Identify which cell holds the provided text, then report its (X, Y) central coordinate. 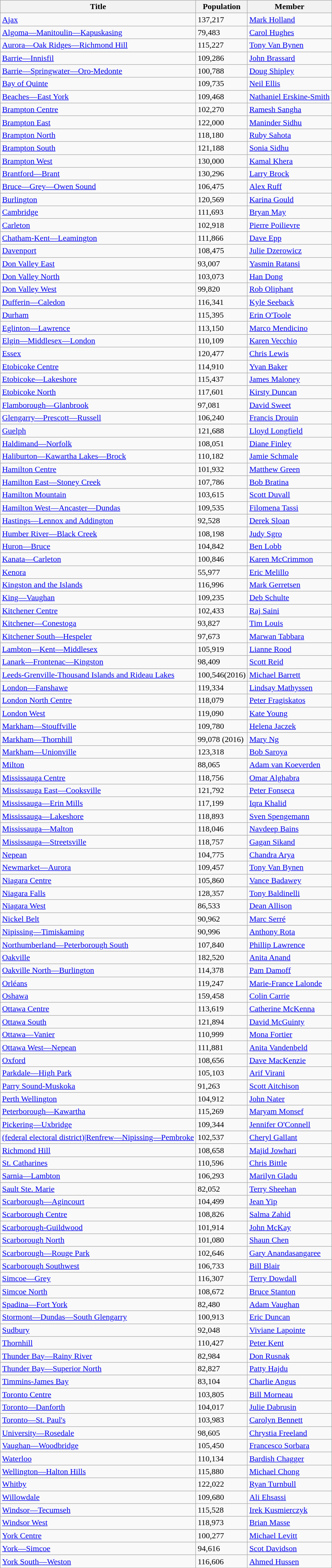
Francis Drouin (289, 418)
Lindsay Mathyssen (289, 688)
99,820 (221, 289)
Etobicoke—Lakeshore (98, 379)
Oshawa (98, 996)
Erin O'Toole (289, 315)
128,357 (221, 893)
John McKay (289, 1227)
David McGuinty (289, 1022)
Scarborough North (98, 1240)
Mississauga—Malton (98, 829)
Oxford (98, 1060)
Irek Kusmierczyk (289, 1510)
102,646 (221, 1253)
Windsor West (98, 1523)
Mississauga East—Cooksville (98, 791)
121,688 (221, 431)
John Nater (289, 1099)
Ramesh Sangha (289, 109)
Brampton East (98, 122)
108,198 (221, 533)
83,104 (221, 1381)
London North Centre (98, 700)
Karina Gould (289, 200)
118,757 (221, 842)
Yasmin Ratansi (289, 264)
Kitchener—Conestoga (98, 623)
Kenora (98, 572)
115,395 (221, 315)
Ben Lobb (289, 546)
182,520 (221, 957)
Omar Alghabra (289, 777)
Francesco Sorbara (289, 1446)
103,615 (221, 495)
Jamie Schmale (289, 456)
92,528 (221, 521)
Hamilton West—Ancaster—Dundas (98, 508)
Nathaniel Erskine-Smith (289, 97)
113,150 (221, 328)
Brampton South (98, 148)
Jean Yip (289, 1202)
Carleton (98, 225)
130,296 (221, 174)
93,007 (221, 264)
116,307 (221, 1279)
115,437 (221, 379)
Whitby (98, 1484)
Eglinton—Lawrence (98, 328)
Bardish Chagger (289, 1459)
Helena Jaczek (289, 726)
82,827 (221, 1368)
Nickel Belt (98, 919)
Viviane Lapointe (289, 1330)
Spadina—Fort York (98, 1304)
Durham (98, 315)
Hamilton Centre (98, 469)
121,792 (221, 791)
Brampton Centre (98, 109)
Michael Barrett (289, 675)
Scarborough Southwest (98, 1266)
Maninder Sidhu (289, 122)
116,341 (221, 302)
Neil Ellis (289, 84)
110,182 (221, 456)
Bruce Stanton (289, 1292)
90,996 (221, 932)
Vance Badawey (289, 880)
109,680 (221, 1497)
Eric Melillo (289, 572)
Haliburton—Kawartha Lakes—Brock (98, 456)
Kyle Seeback (289, 302)
Bill Morneau (289, 1394)
Member (289, 7)
Algoma—Manitoulin—Kapuskasing (98, 32)
Scarborough—Agincourt (98, 1202)
Etobicoke North (98, 392)
Marwan Tabbara (289, 636)
Population (221, 7)
Toronto Centre (98, 1394)
Simcoe North (98, 1292)
100,913 (221, 1317)
119,247 (221, 983)
Hamilton Mountain (98, 495)
101,932 (221, 469)
Oakville (98, 957)
Marilyn Gladu (289, 1176)
102,537 (221, 1137)
97,081 (221, 405)
Brampton North (98, 135)
Mona Fortier (289, 1035)
John Brassard (289, 58)
130,000 (221, 161)
Elgin—Middlesex—London (98, 341)
100,788 (221, 71)
Essex (98, 353)
Don Rusnak (289, 1356)
Waterloo (98, 1459)
104,775 (221, 855)
Nepean (98, 855)
Scot Davidson (289, 1548)
101,914 (221, 1227)
Sven Spengemann (289, 816)
55,977 (221, 572)
Matthew Green (289, 469)
120,477 (221, 353)
Charlie Angus (289, 1381)
Gary Anandasangaree (289, 1253)
118,893 (221, 816)
Rob Oliphant (289, 289)
115,528 (221, 1510)
Huron—Bruce (98, 546)
Kanata—Carleton (98, 559)
Guelph (98, 431)
Filomena Tassi (289, 508)
Niagara Centre (98, 880)
Scott Duvall (289, 495)
Michael Chong (289, 1471)
Brantford—Brant (98, 174)
99,078 (2016) (221, 739)
79,483 (221, 32)
113,619 (221, 1009)
102,433 (221, 611)
104,842 (221, 546)
100,546(2016) (221, 675)
Karen Vecchio (289, 341)
Adam van Koeverden (289, 765)
Mississauga—Lakeshore (98, 816)
Niagara West (98, 906)
Adam Vaughan (289, 1304)
Lanark—Frontenac—Kingston (98, 662)
York—Simcoe (98, 1548)
Lambton—Kent—Middlesex (98, 649)
Lianne Rood (289, 649)
109,468 (221, 97)
London West (98, 713)
Chrystia Freeland (289, 1433)
Davenport (98, 251)
Perth Wellington (98, 1099)
107,786 (221, 482)
Hastings—Lennox and Addington (98, 521)
Mary Ng (289, 739)
Bob Saroya (289, 752)
Simcoe—Grey (98, 1279)
Bryan May (289, 212)
110,109 (221, 341)
Chandra Arya (289, 855)
Don Valley West (98, 289)
Sudbury (98, 1330)
105,860 (221, 880)
Markham—Stouffville (98, 726)
Ottawa West—Nepean (98, 1047)
Aurora—Oak Ridges—Richmond Hill (98, 45)
Ruby Sahota (289, 135)
101,080 (221, 1240)
Kitchener Centre (98, 611)
Julie Dzerowicz (289, 251)
Orléans (98, 983)
116,996 (221, 585)
University—Rosedale (98, 1433)
David Sweet (289, 405)
Anthony Rota (289, 932)
Cheryl Gallant (289, 1137)
110,134 (221, 1459)
Glengarry—Prescott—Russell (98, 418)
Kingston and the Islands (98, 585)
Anita Anand (289, 957)
Terry Sheehan (289, 1189)
Willowdale (98, 1497)
Windsor—Tecumseh (98, 1510)
Stormont—Dundas—South Glengarry (98, 1317)
Scarborough—Rouge Park (98, 1253)
97,673 (221, 636)
Mark Holland (289, 20)
Newmarket—Aurora (98, 868)
Brian Masse (289, 1523)
108,656 (221, 1060)
Tony Baldinelli (289, 893)
Leeds-Grenville-Thousand Islands and Rideau Lakes (98, 675)
Cambridge (98, 212)
108,826 (221, 1215)
Kirsty Duncan (289, 392)
Title (98, 7)
Barrie—Innisfil (98, 58)
Ahmed Hussen (289, 1561)
Kate Young (289, 713)
Wellington—Halton Hills (98, 1471)
118,756 (221, 777)
Toronto—St. Paul's (98, 1420)
Haldimand—Norfolk (98, 444)
Dave MacKenzie (289, 1060)
Pierre Poilievre (289, 225)
109,735 (221, 84)
91,263 (221, 1086)
Timmins-James Bay (98, 1381)
Han Dong (289, 276)
Sarnia—Lambton (98, 1176)
Beaches—East York (98, 97)
Chris Bittle (289, 1163)
Scott Aitchison (289, 1086)
Nipissing—Timiskaming (98, 932)
Patty Hajdu (289, 1368)
Hamilton East—Stoney Creek (98, 482)
Parry Sound-Muskoka (98, 1086)
Vaughan—Woodbridge (98, 1446)
Mississauga Centre (98, 777)
92,048 (221, 1330)
94,616 (221, 1548)
Bay of Quinte (98, 84)
123,318 (221, 752)
Flamborough—Glanbrook (98, 405)
109,780 (221, 726)
Scarborough Centre (98, 1215)
109,457 (221, 868)
Peterborough—Kawartha (98, 1112)
106,240 (221, 418)
108,475 (221, 251)
Thunder Bay—Superior North (98, 1368)
122,022 (221, 1484)
119,334 (221, 688)
Northumberland—Peterborough South (98, 945)
Pam Damoff (289, 970)
109,286 (221, 58)
Thornhill (98, 1343)
Phillip Lawrence (289, 945)
118,046 (221, 829)
103,073 (221, 276)
108,051 (221, 444)
Sault Ste. Marie (98, 1189)
York South—Weston (98, 1561)
Deb Schulte (289, 598)
Catherine McKenna (289, 1009)
Judy Sgro (289, 533)
Ali Ehsassi (289, 1497)
93,827 (221, 623)
107,840 (221, 945)
108,658 (221, 1150)
118,973 (221, 1523)
117,199 (221, 803)
86,533 (221, 906)
Raj Saini (289, 611)
Oakville North—Burlington (98, 970)
Ajax (98, 20)
Mark Gerretsen (289, 585)
Dean Allison (289, 906)
90,962 (221, 919)
88,065 (221, 765)
Terry Dowdall (289, 1279)
105,450 (221, 1446)
Mississauga—Erin Mills (98, 803)
109,344 (221, 1124)
Arif Virani (289, 1073)
108,672 (221, 1292)
100,846 (221, 559)
Majid Jowhari (289, 1150)
Ottawa Centre (98, 1009)
105,103 (221, 1073)
Chris Lewis (289, 353)
120,569 (221, 200)
Humber River—Black Creek (98, 533)
122,000 (221, 122)
104,912 (221, 1099)
Brampton West (98, 161)
Maryam Monsef (289, 1112)
London—Fanshawe (98, 688)
Alex Ruff (289, 187)
111,866 (221, 238)
Scarborough-Guildwood (98, 1227)
Gagan Sikand (289, 842)
104,017 (221, 1407)
Ottawa South (98, 1022)
Sonia Sidhu (289, 148)
115,880 (221, 1471)
121,894 (221, 1022)
115,227 (221, 45)
Bruce—Grey—Owen Sound (98, 187)
110,596 (221, 1163)
Pickering—Uxbridge (98, 1124)
Marie-France Lalonde (289, 983)
(federal electoral district)|Renfrew—Nipissing—Pembroke (98, 1137)
110,999 (221, 1035)
117,601 (221, 392)
Chatham-Kent—Leamington (98, 238)
Milton (98, 765)
Anita Vandenbeld (289, 1047)
York Centre (98, 1536)
Peter Fonseca (289, 791)
Julie Dabrusin (289, 1407)
Lloyd Longfield (289, 431)
82,480 (221, 1304)
Yvan Baker (289, 366)
109,535 (221, 508)
Thunder Bay—Rainy River (98, 1356)
Doug Shipley (289, 71)
100,277 (221, 1536)
115,269 (221, 1112)
102,270 (221, 109)
102,918 (221, 225)
82,052 (221, 1189)
121,188 (221, 148)
Markham—Thornhill (98, 739)
137,217 (221, 20)
106,733 (221, 1266)
Ryan Turnbull (289, 1484)
82,984 (221, 1356)
Bob Bratina (289, 482)
103,805 (221, 1394)
Shaun Chen (289, 1240)
Bill Blair (289, 1266)
110,427 (221, 1343)
98,605 (221, 1433)
Peter Fragiskatos (289, 700)
Colin Carrie (289, 996)
Don Valley North (98, 276)
Parkdale—High Park (98, 1073)
111,881 (221, 1047)
Richmond Hill (98, 1150)
Scott Reid (289, 662)
118,079 (221, 700)
Marc Serré (289, 919)
109,235 (221, 598)
Burlington (98, 200)
105,919 (221, 649)
116,606 (221, 1561)
Mississauga—Streetsville (98, 842)
106,475 (221, 187)
Navdeep Bains (289, 829)
Ottawa—Vanier (98, 1035)
St. Catharines (98, 1163)
Derek Sloan (289, 521)
114,910 (221, 366)
114,378 (221, 970)
Karen McCrimmon (289, 559)
Eric Duncan (289, 1317)
Michael Levitt (289, 1536)
Jennifer O'Connell (289, 1124)
Kitchener South—Hespeler (98, 636)
103,983 (221, 1420)
Niagara Falls (98, 893)
104,499 (221, 1202)
111,693 (221, 212)
Toronto—Danforth (98, 1407)
Kamal Khera (289, 161)
Carolyn Bennett (289, 1420)
Marco Mendicino (289, 328)
Peter Kent (289, 1343)
Salma Zahid (289, 1215)
118,180 (221, 135)
159,458 (221, 996)
Carol Hughes (289, 32)
Larry Brock (289, 174)
King—Vaughan (98, 598)
Dufferin—Caledon (98, 302)
106,293 (221, 1176)
Tim Louis (289, 623)
Iqra Khalid (289, 803)
Don Valley East (98, 264)
Markham—Unionville (98, 752)
Dave Epp (289, 238)
James Maloney (289, 379)
Barrie—Springwater—Oro-Medonte (98, 71)
98,409 (221, 662)
Etobicoke Centre (98, 366)
Diane Finley (289, 444)
119,090 (221, 713)
